Capture the cell that displays the provided text and extract its [x, y] central coordinate. 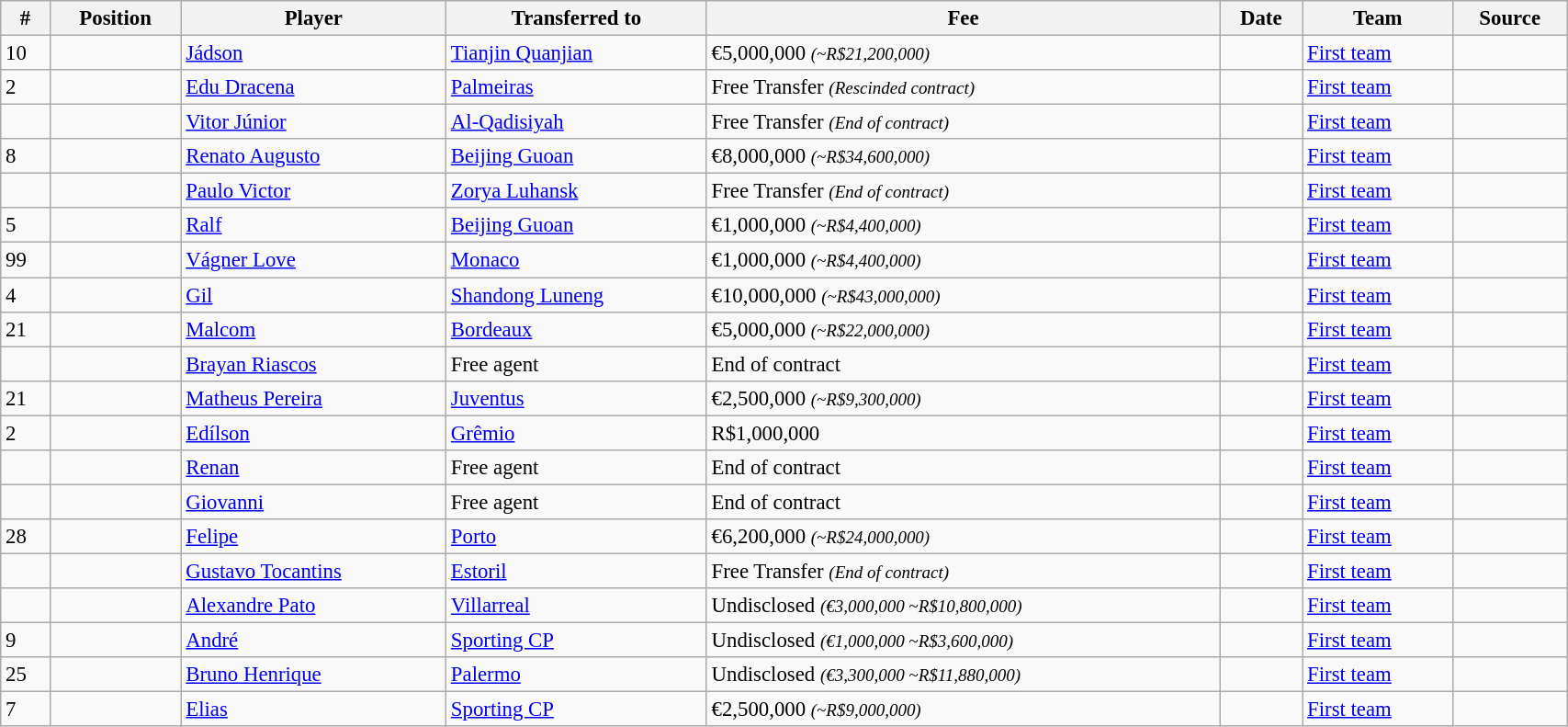
Paulo Victor [314, 191]
10 [26, 53]
R$1,000,000 [963, 433]
€10,000,000 (~R$43,000,000) [963, 295]
7 [26, 710]
Edílson [314, 433]
28 [26, 537]
Monaco [577, 260]
Free Transfer (Rescinded contract) [963, 87]
Source [1510, 18]
Player [314, 18]
€5,000,000 (~R$22,000,000) [963, 329]
Grêmio [577, 433]
Matheus Pereira [314, 398]
Undisclosed (€3,300,000 ~R$11,880,000) [963, 675]
€5,000,000 (~R$21,200,000) [963, 53]
€2,500,000 (~R$9,300,000) [963, 398]
4 [26, 295]
Bordeaux [577, 329]
Tianjin Quanjian [577, 53]
Date [1261, 18]
Renato Augusto [314, 156]
5 [26, 225]
Position [116, 18]
Palmeiras [577, 87]
Palermo [577, 675]
Giovanni [314, 502]
€6,200,000 (~R$24,000,000) [963, 537]
Villarreal [577, 606]
€8,000,000 (~R$34,600,000) [963, 156]
Juventus [577, 398]
Al-Qadisiyah [577, 122]
Felipe [314, 537]
Bruno Henrique [314, 675]
# [26, 18]
Zorya Luhansk [577, 191]
Transferred to [577, 18]
Jádson [314, 53]
Shandong Luneng [577, 295]
Alexandre Pato [314, 606]
Undisclosed (€3,000,000 ~R$10,800,000) [963, 606]
8 [26, 156]
9 [26, 641]
Team [1378, 18]
Porto [577, 537]
Vitor Júnior [314, 122]
André [314, 641]
99 [26, 260]
Brayan Riascos [314, 364]
25 [26, 675]
Edu Dracena [314, 87]
Gustavo Tocantins [314, 571]
€2,500,000 (~R$9,000,000) [963, 710]
Vágner Love [314, 260]
Estoril [577, 571]
Fee [963, 18]
Malcom [314, 329]
Undisclosed (€1,000,000 ~R$3,600,000) [963, 641]
Ralf [314, 225]
Elias [314, 710]
Renan [314, 468]
Gil [314, 295]
